Detect which cell encompasses the target text, then output its [X, Y] center coordinate. 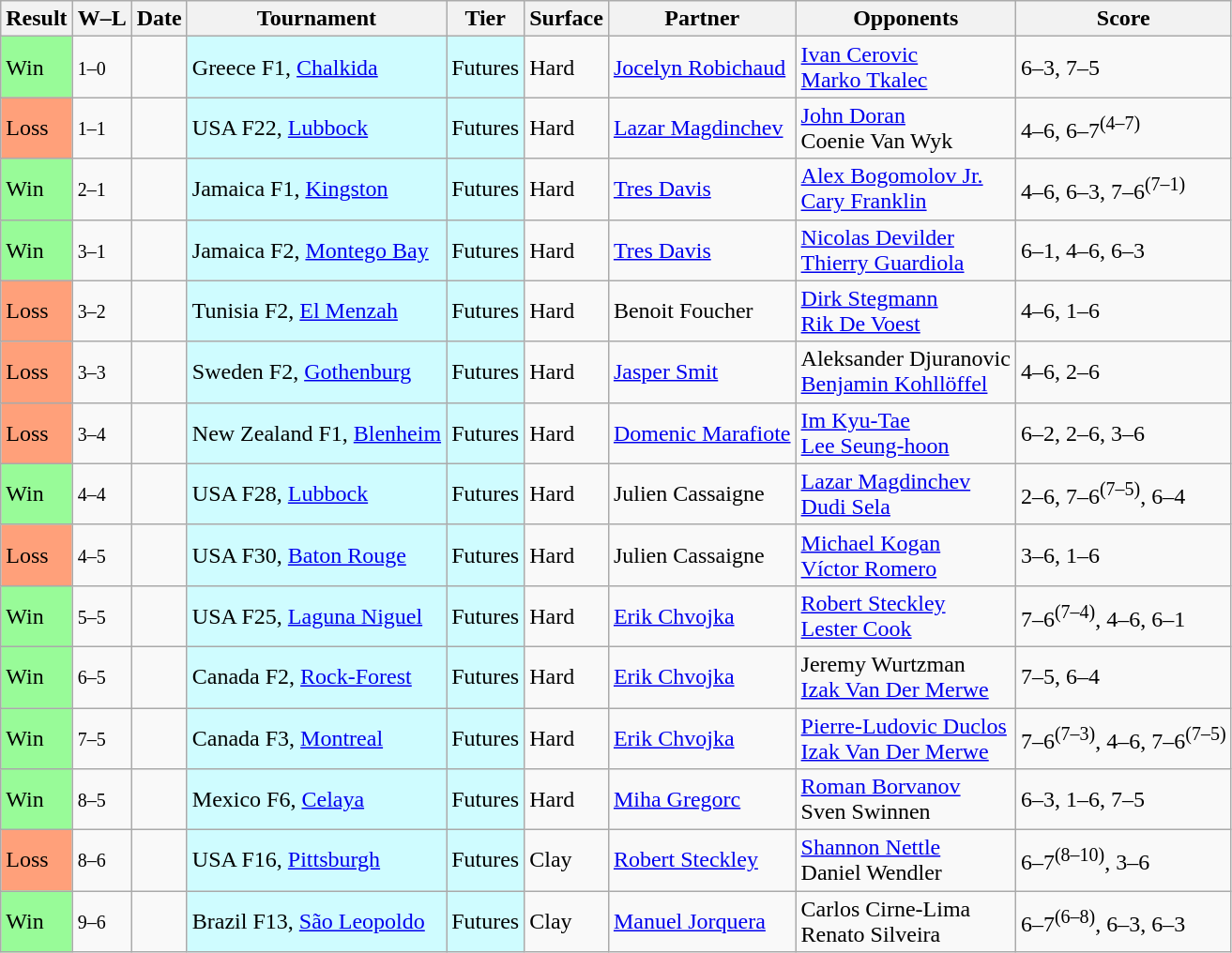
John Doran Coenie Van Wyk [905, 128]
6–1, 4–6, 6–3 [1123, 250]
8–6 [101, 861]
9–6 [101, 921]
8–5 [101, 799]
Robert Steckley Lester Cook [905, 615]
Date [160, 19]
Result [37, 19]
Opponents [905, 19]
Tier [486, 19]
Robert Steckley [702, 861]
3–3 [101, 371]
Michael Kogan Víctor Romero [905, 555]
7–5 [101, 737]
USA F22, Lubbock [316, 128]
4–5 [101, 555]
6–7(6–8), 6–3, 6–3 [1123, 921]
7–5, 6–4 [1123, 677]
6–7(8–10), 3–6 [1123, 861]
USA F30, Baton Rouge [316, 555]
Mexico F6, Celaya [316, 799]
W–L [101, 19]
Dirk Stegmann Rik De Voest [905, 311]
7–6(7–3), 4–6, 7–6(7–5) [1123, 737]
Score [1123, 19]
Tournament [316, 19]
4–4 [101, 493]
Sweden F2, Gothenburg [316, 371]
Nicolas Devilder Thierry Guardiola [905, 250]
5–5 [101, 615]
4–6, 2–6 [1123, 371]
6–5 [101, 677]
Miha Gregorc [702, 799]
Carlos Cirne-Lima Renato Silveira [905, 921]
Lazar Magdinchev Dudi Sela [905, 493]
Greece F1, Chalkida [316, 68]
Pierre-Ludovic Duclos Izak Van Der Merwe [905, 737]
4–6, 6–3, 7–6(7–1) [1123, 189]
Jocelyn Robichaud [702, 68]
3–4 [101, 433]
Alex Bogomolov Jr. Cary Franklin [905, 189]
1–1 [101, 128]
Manuel Jorquera [702, 921]
Jamaica F2, Montego Bay [316, 250]
USA F28, Lubbock [316, 493]
Canada F3, Montreal [316, 737]
1–0 [101, 68]
Domenic Marafiote [702, 433]
3–2 [101, 311]
3–6, 1–6 [1123, 555]
6–3, 1–6, 7–5 [1123, 799]
4–6, 6–7(4–7) [1123, 128]
Im Kyu-Tae Lee Seung-hoon [905, 433]
6–2, 2–6, 3–6 [1123, 433]
Canada F2, Rock-Forest [316, 677]
Lazar Magdinchev [702, 128]
Tunisia F2, El Menzah [316, 311]
4–6, 1–6 [1123, 311]
Jeremy Wurtzman Izak Van Der Merwe [905, 677]
Ivan Cerovic Marko Tkalec [905, 68]
Jasper Smit [702, 371]
Benoit Foucher [702, 311]
Partner [702, 19]
2–6, 7–6(7–5), 6–4 [1123, 493]
USA F25, Laguna Niguel [316, 615]
Surface [567, 19]
Brazil F13, São Leopoldo [316, 921]
Aleksander Djuranovic Benjamin Kohllöffel [905, 371]
New Zealand F1, Blenheim [316, 433]
2–1 [101, 189]
7–6(7–4), 4–6, 6–1 [1123, 615]
USA F16, Pittsburgh [316, 861]
6–3, 7–5 [1123, 68]
Roman Borvanov Sven Swinnen [905, 799]
Shannon Nettle Daniel Wendler [905, 861]
Jamaica F1, Kingston [316, 189]
3–1 [101, 250]
